Return the [X, Y] coordinate for the center point of the cell that contains the specified text.  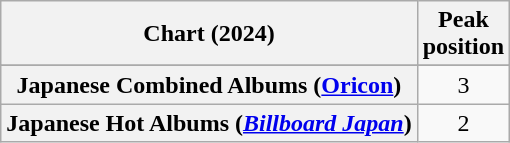
Chart (2024) [209, 34]
Japanese Combined Albums (Oricon) [209, 85]
Peakposition [463, 34]
3 [463, 85]
Japanese Hot Albums (Billboard Japan) [209, 123]
2 [463, 123]
